Return (x, y) of the center of cell containing provided text 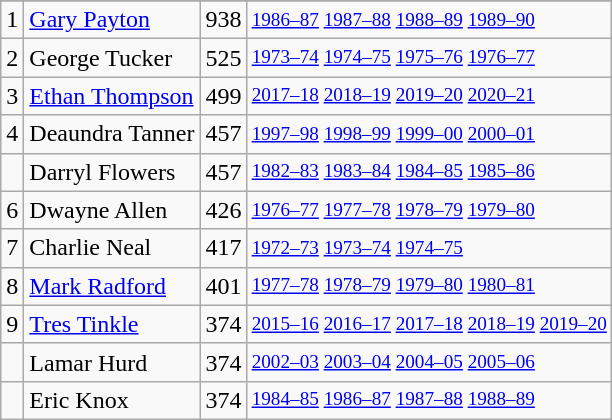
1984–85 1986–87 1987–88 1988–89 (429, 400)
1 (12, 20)
1972–73 1973–74 1974–75 (429, 248)
2 (12, 58)
6 (12, 210)
2002–03 2003–04 2004–05 2005–06 (429, 362)
Darryl Flowers (112, 172)
George Tucker (112, 58)
8 (12, 286)
7 (12, 248)
Lamar Hurd (112, 362)
Dwayne Allen (112, 210)
Ethan Thompson (112, 96)
1973–74 1974–75 1975–76 1976–77 (429, 58)
401 (224, 286)
Tres Tinkle (112, 324)
2017–18 2018–19 2019–20 2020–21 (429, 96)
Gary Payton (112, 20)
1997–98 1998–99 1999–00 2000–01 (429, 134)
1976–77 1977–78 1978–79 1979–80 (429, 210)
Eric Knox (112, 400)
3 (12, 96)
1986–87 1987–88 1988–89 1989–90 (429, 20)
4 (12, 134)
525 (224, 58)
938 (224, 20)
499 (224, 96)
417 (224, 248)
1982–83 1983–84 1984–85 1985–86 (429, 172)
9 (12, 324)
1977–78 1978–79 1979–80 1980–81 (429, 286)
Deaundra Tanner (112, 134)
Mark Radford (112, 286)
Charlie Neal (112, 248)
2015–16 2016–17 2017–18 2018–19 2019–20 (429, 324)
426 (224, 210)
